Extract the (X, Y) coordinate from the center of the cell holding the provided text.  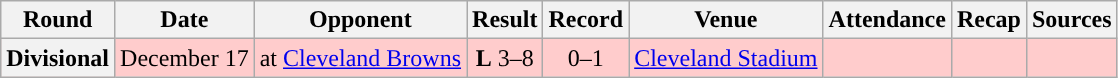
at Cleveland Browns (360, 58)
0–1 (586, 58)
Record (586, 20)
Result (505, 20)
Round (58, 20)
Date (185, 20)
Attendance (887, 20)
Venue (726, 20)
Sources (1072, 20)
Recap (988, 20)
Opponent (360, 20)
L 3–8 (505, 58)
Cleveland Stadium (726, 58)
Divisional (58, 58)
December 17 (185, 58)
